Determine the [x, y] coordinate at the center of the cell enclosing the given text.  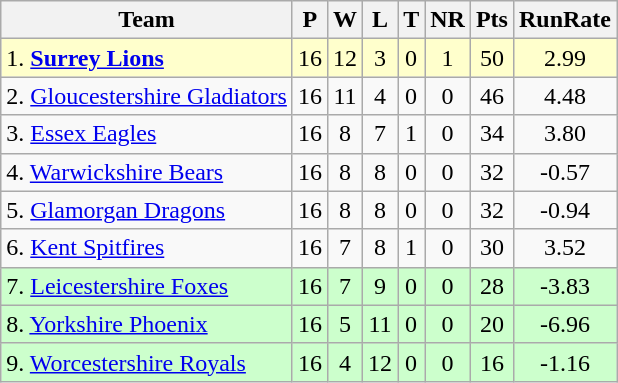
9 [380, 286]
7. Leicestershire Foxes [147, 286]
8. Yorkshire Phoenix [147, 324]
6. Kent Spitfires [147, 248]
-0.94 [564, 210]
L [380, 20]
NR [448, 20]
3 [380, 58]
Pts [492, 20]
RunRate [564, 20]
Team [147, 20]
2.99 [564, 58]
20 [492, 324]
1. Surrey Lions [147, 58]
W [344, 20]
-0.57 [564, 172]
T [412, 20]
-3.83 [564, 286]
9. Worcestershire Royals [147, 362]
28 [492, 286]
P [310, 20]
46 [492, 96]
34 [492, 134]
2. Gloucestershire Gladiators [147, 96]
3.52 [564, 248]
-6.96 [564, 324]
3. Essex Eagles [147, 134]
-1.16 [564, 362]
5. Glamorgan Dragons [147, 210]
50 [492, 58]
30 [492, 248]
4.48 [564, 96]
3.80 [564, 134]
4. Warwickshire Bears [147, 172]
5 [344, 324]
